Provide the [x, y] coordinate of the cell's center where the given text is located.  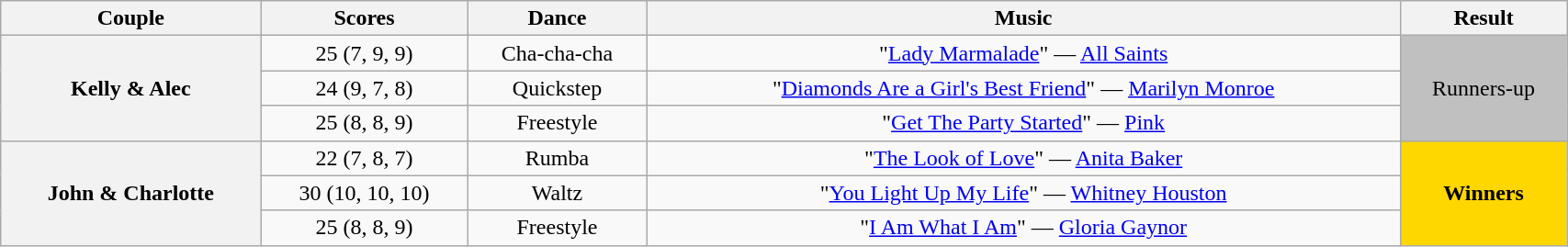
Dance [557, 18]
"You Light Up My Life" — Whitney Houston [1023, 193]
Winners [1483, 193]
"The Look of Love" — Anita Baker [1023, 158]
John & Charlotte [130, 193]
30 (10, 10, 10) [364, 193]
25 (7, 9, 9) [364, 53]
Quickstep [557, 88]
Cha-cha-cha [557, 53]
Couple [130, 18]
Music [1023, 18]
24 (9, 7, 8) [364, 88]
Waltz [557, 193]
"Lady Marmalade" — All Saints [1023, 53]
"Diamonds Are a Girl's Best Friend" — Marilyn Monroe [1023, 88]
Result [1483, 18]
"Get The Party Started" — Pink [1023, 123]
Runners-up [1483, 88]
Rumba [557, 158]
Scores [364, 18]
22 (7, 8, 7) [364, 158]
"I Am What I Am" — Gloria Gaynor [1023, 228]
Kelly & Alec [130, 88]
